Capture the cell that displays the provided text and extract its (X, Y) central coordinate. 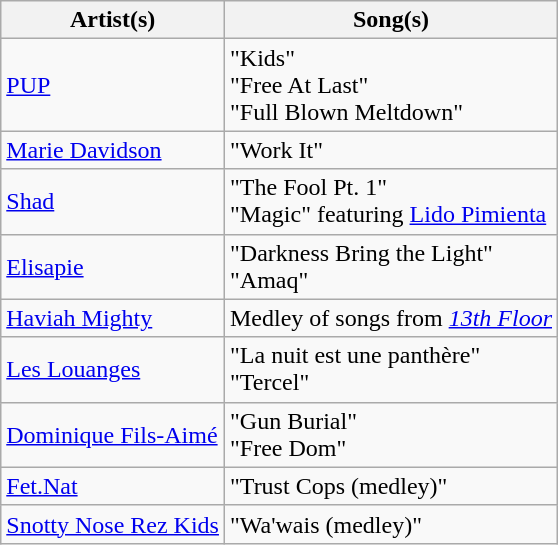
Fet.Nat (113, 486)
Artist(s) (113, 20)
"The Fool Pt. 1""Magic" featuring Lido Pimienta (390, 202)
Shad (113, 202)
"Darkness Bring the Light""Amaq" (390, 266)
Snotty Nose Rez Kids (113, 524)
"Trust Cops (medley)" (390, 486)
PUP (113, 85)
"La nuit est une panthère""Tercel" (390, 370)
"Gun Burial""Free Dom" (390, 434)
Dominique Fils-Aimé (113, 434)
"Wa'wais (medley)" (390, 524)
"Kids""Free At Last""Full Blown Meltdown" (390, 85)
Les Louanges (113, 370)
Song(s) (390, 20)
"Work It" (390, 150)
Elisapie (113, 266)
Haviah Mighty (113, 318)
Medley of songs from 13th Floor (390, 318)
Marie Davidson (113, 150)
